Output the (x, y) coordinate of the center of the cell containing the given text.  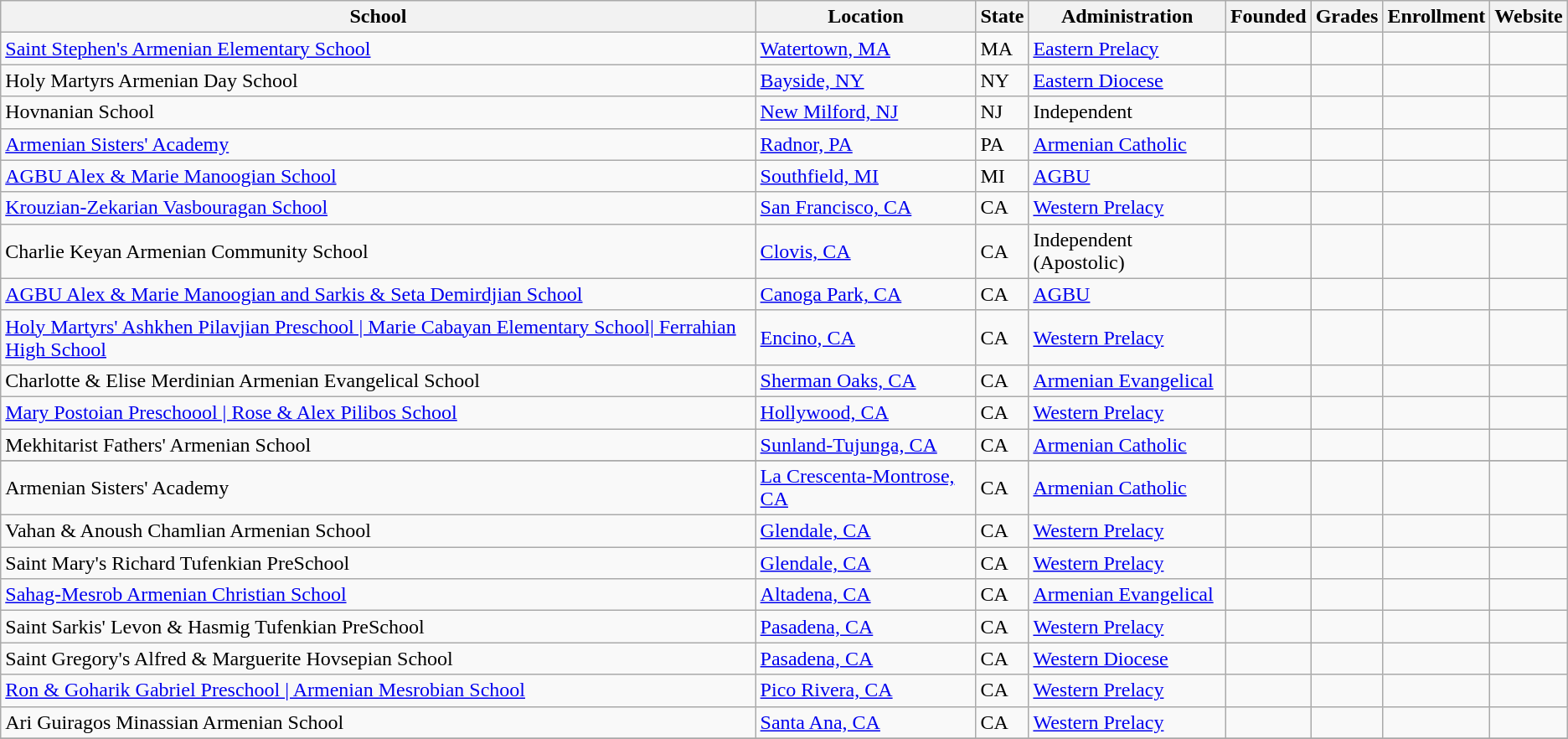
Location (866, 17)
Sherman Oaks, CA (866, 380)
Enrollment (1436, 17)
Administration (1127, 17)
Charlotte & Elise Merdinian Armenian Evangelical School (379, 380)
Sahag-Mesrob Armenian Christian School (379, 595)
Eastern Prelacy (1127, 49)
Independent (Apostolic) (1127, 251)
Southfield, MI (866, 176)
NJ (1002, 112)
Mekhitarist Fathers' Armenian School (379, 445)
Sunland-Tujunga, CA (866, 445)
Vahan & Anoush Chamlian Armenian School (379, 531)
Canoga Park, CA (866, 294)
San Francisco, CA (866, 208)
Mary Postoian Preschoool | Rose & Alex Pilibos School (379, 412)
AGBU Alex & Marie Manoogian School (379, 176)
Ron & Goharik Gabriel Preschool | Armenian Mesrobian School (379, 690)
Charlie Keyan Armenian Community School (379, 251)
La Crescenta-Montrose, CA (866, 488)
Website (1529, 17)
State (1002, 17)
Eastern Diocese (1127, 80)
Watertown, MA (866, 49)
Santa Ana, CA (866, 722)
Saint Stephen's Armenian Elementary School (379, 49)
Pico Rivera, CA (866, 690)
NY (1002, 80)
Holy Martyrs' Ashkhen Pilavjian Preschool | Marie Cabayan Elementary School| Ferrahian High School (379, 337)
Independent (1127, 112)
Bayside, NY (866, 80)
Grades (1347, 17)
PA (1002, 144)
Hollywood, CA (866, 412)
Altadena, CA (866, 595)
Ari Guiragos Minassian Armenian School (379, 722)
AGBU Alex & Marie Manoogian and Sarkis & Seta Demirdjian School (379, 294)
Hovnanian School (379, 112)
Saint Sarkis' Levon & Hasmig Tufenkian PreSchool (379, 627)
MA (1002, 49)
School (379, 17)
Saint Mary's Richard Tufenkian PreSchool (379, 563)
New Milford, NJ (866, 112)
Western Diocese (1127, 659)
Clovis, CA (866, 251)
Krouzian-Zekarian Vasbouragan School (379, 208)
Holy Martyrs Armenian Day School (379, 80)
Encino, CA (866, 337)
Radnor, PA (866, 144)
Saint Gregory's Alfred & Marguerite Hovsepian School (379, 659)
Founded (1268, 17)
MI (1002, 176)
